From the cell containing the given text, extract its center point as (X, Y) coordinate. 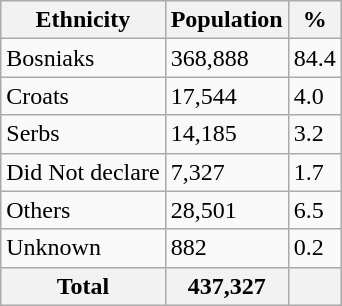
Others (83, 210)
6.5 (314, 210)
28,501 (226, 210)
Ethnicity (83, 20)
Total (83, 286)
% (314, 20)
3.2 (314, 134)
84.4 (314, 58)
368,888 (226, 58)
Bosniaks (83, 58)
882 (226, 248)
17,544 (226, 96)
Did Not declare (83, 172)
7,327 (226, 172)
Croats (83, 96)
1.7 (314, 172)
437,327 (226, 286)
Unknown (83, 248)
4.0 (314, 96)
Population (226, 20)
Serbs (83, 134)
0.2 (314, 248)
14,185 (226, 134)
